Extract the [X, Y] coordinate from the center of the cell holding the provided text.  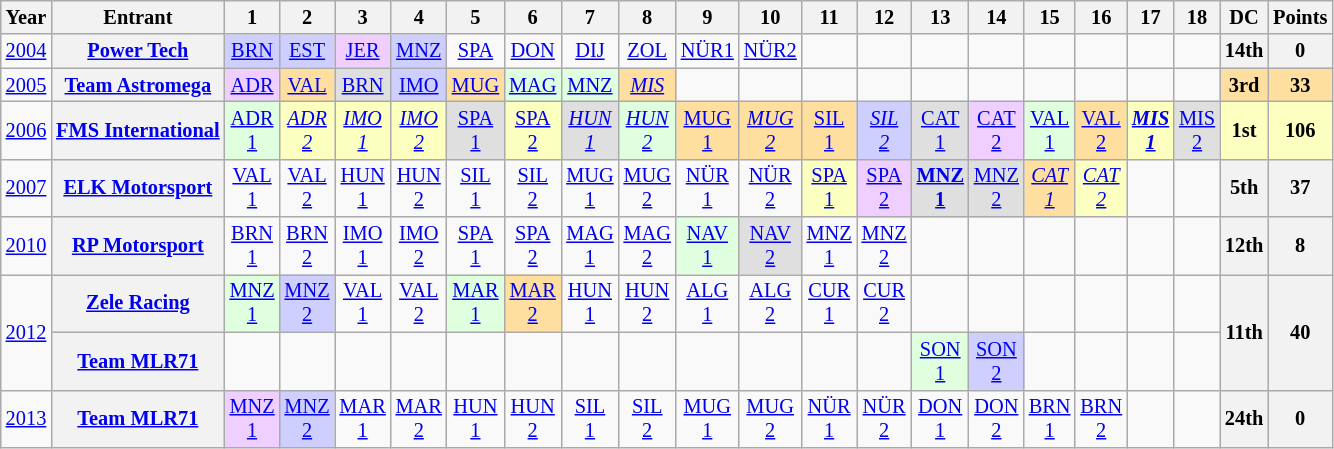
33 [1300, 85]
ADR1 [252, 130]
ALG2 [770, 303]
2005 [26, 85]
14 [996, 17]
Year [26, 17]
RP Motorsport [138, 246]
10 [770, 17]
5 [476, 17]
Team Astromega [138, 85]
MAG2 [648, 246]
14th [1244, 51]
SPA [476, 51]
NAV2 [770, 246]
16 [1101, 17]
DIJ [590, 51]
MIS1 [1150, 130]
15 [1050, 17]
IMO [419, 85]
4 [419, 17]
5th [1244, 188]
37 [1300, 188]
Zele Racing [138, 303]
ADR [252, 85]
MIS [648, 85]
Entrant [138, 17]
SON1 [940, 361]
40 [1300, 332]
MAG [532, 85]
CUR2 [884, 303]
12 [884, 17]
DON [532, 51]
MIS2 [1197, 130]
11th [1244, 332]
3 [363, 17]
Points [1300, 17]
Power Tech [138, 51]
ELK Motorsport [138, 188]
JER [363, 51]
2013 [26, 419]
1 [252, 17]
6 [532, 17]
106 [1300, 130]
DON1 [940, 419]
DC [1244, 17]
VAL [308, 85]
CUR1 [830, 303]
12th [1244, 246]
9 [708, 17]
EST [308, 51]
ZOL [648, 51]
2004 [26, 51]
MAG1 [590, 246]
1st [1244, 130]
FMS International [138, 130]
SON2 [996, 361]
2006 [26, 130]
2012 [26, 332]
18 [1197, 17]
13 [940, 17]
2 [308, 17]
ADR2 [308, 130]
DON2 [996, 419]
2010 [26, 246]
NAV1 [708, 246]
24th [1244, 419]
11 [830, 17]
2007 [26, 188]
3rd [1244, 85]
ALG1 [708, 303]
MUG [476, 85]
7 [590, 17]
17 [1150, 17]
